Identify which cell holds the provided text, then report its (x, y) central coordinate. 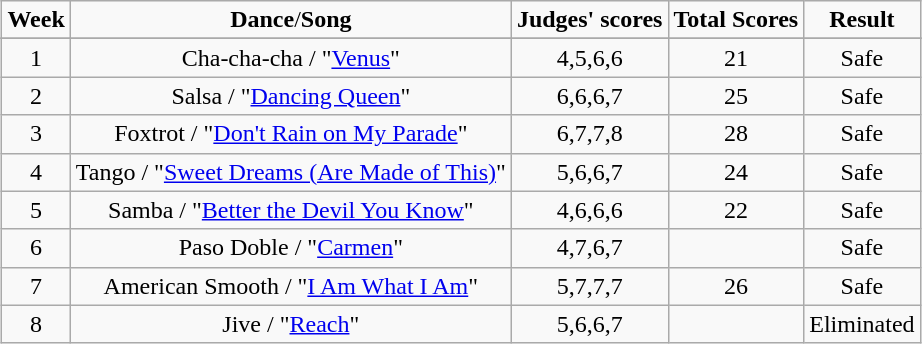
2 (36, 96)
28 (736, 134)
Week (36, 20)
4,6,6,6 (590, 210)
22 (736, 210)
21 (736, 58)
4 (36, 172)
Dance/Song (290, 20)
7 (36, 286)
Foxtrot / "Don't Rain on My Parade" (290, 134)
Result (862, 20)
4,5,6,6 (590, 58)
Judges' scores (590, 20)
25 (736, 96)
5,7,7,7 (590, 286)
Total Scores (736, 20)
Eliminated (862, 324)
Paso Doble / "Carmen" (290, 248)
Tango / "Sweet Dreams (Are Made of This)" (290, 172)
Samba / "Better the Devil You Know" (290, 210)
6 (36, 248)
Jive / "Reach" (290, 324)
26 (736, 286)
6,7,7,8 (590, 134)
Cha-cha-cha / "Venus" (290, 58)
4,7,6,7 (590, 248)
5 (36, 210)
24 (736, 172)
Salsa / "Dancing Queen" (290, 96)
6,6,6,7 (590, 96)
American Smooth / "I Am What I Am" (290, 286)
3 (36, 134)
1 (36, 58)
8 (36, 324)
